Search for the cell housing the specified text and yield its (X, Y) center coordinate. 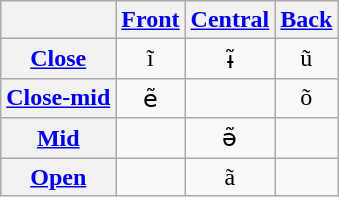
Central (230, 20)
õ (306, 98)
ɨ̃ (230, 59)
Open (58, 177)
ə̃ (230, 138)
ã (230, 177)
Back (306, 20)
Mid (58, 138)
ĩ (150, 59)
ẽ (150, 98)
Close (58, 59)
Close-mid (58, 98)
ũ (306, 59)
Front (150, 20)
